From the cell containing the given text, extract its center point as (X, Y) coordinate. 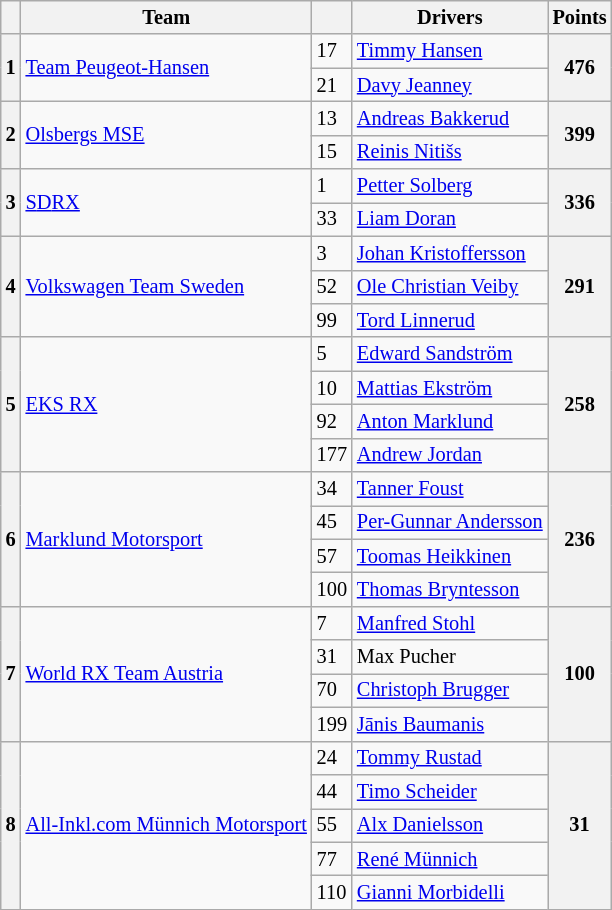
236 (580, 540)
Davy Jeanney (450, 85)
291 (580, 286)
Tord Linnerud (450, 320)
SDRX (166, 202)
Johan Kristoffersson (450, 253)
Thomas Bryntesson (450, 589)
Team Peugeot-Hansen (166, 68)
EKS RX (166, 404)
33 (332, 219)
52 (332, 287)
Olsbergs MSE (166, 134)
Tommy Rustad (450, 758)
Petter Solberg (450, 186)
70 (332, 690)
Andrew Jordan (450, 455)
21 (332, 85)
13 (332, 118)
476 (580, 68)
World RX Team Austria (166, 674)
Per-Gunnar Andersson (450, 522)
Andreas Bakkerud (450, 118)
All-Inkl.com Münnich Motorsport (166, 825)
57 (332, 556)
4 (11, 286)
Ole Christian Veiby (450, 287)
Liam Doran (450, 219)
44 (332, 791)
Volkswagen Team Sweden (166, 286)
45 (332, 522)
55 (332, 825)
Alx Danielsson (450, 825)
177 (332, 455)
Marklund Motorsport (166, 540)
399 (580, 134)
Toomas Heikkinen (450, 556)
336 (580, 202)
Max Pucher (450, 657)
Mattias Ekström (450, 388)
Points (580, 17)
Team (166, 17)
Christoph Brugger (450, 690)
24 (332, 758)
Tanner Foust (450, 489)
Jānis Baumanis (450, 724)
Reinis Nitišs (450, 152)
René Münnich (450, 859)
Gianni Morbidelli (450, 892)
199 (332, 724)
Drivers (450, 17)
2 (11, 134)
8 (11, 825)
Manfred Stohl (450, 623)
Timmy Hansen (450, 51)
258 (580, 404)
34 (332, 489)
15 (332, 152)
17 (332, 51)
10 (332, 388)
77 (332, 859)
Timo Scheider (450, 791)
6 (11, 540)
99 (332, 320)
92 (332, 421)
110 (332, 892)
Edward Sandström (450, 354)
Anton Marklund (450, 421)
